Capture the cell that displays the provided text and extract its [x, y] central coordinate. 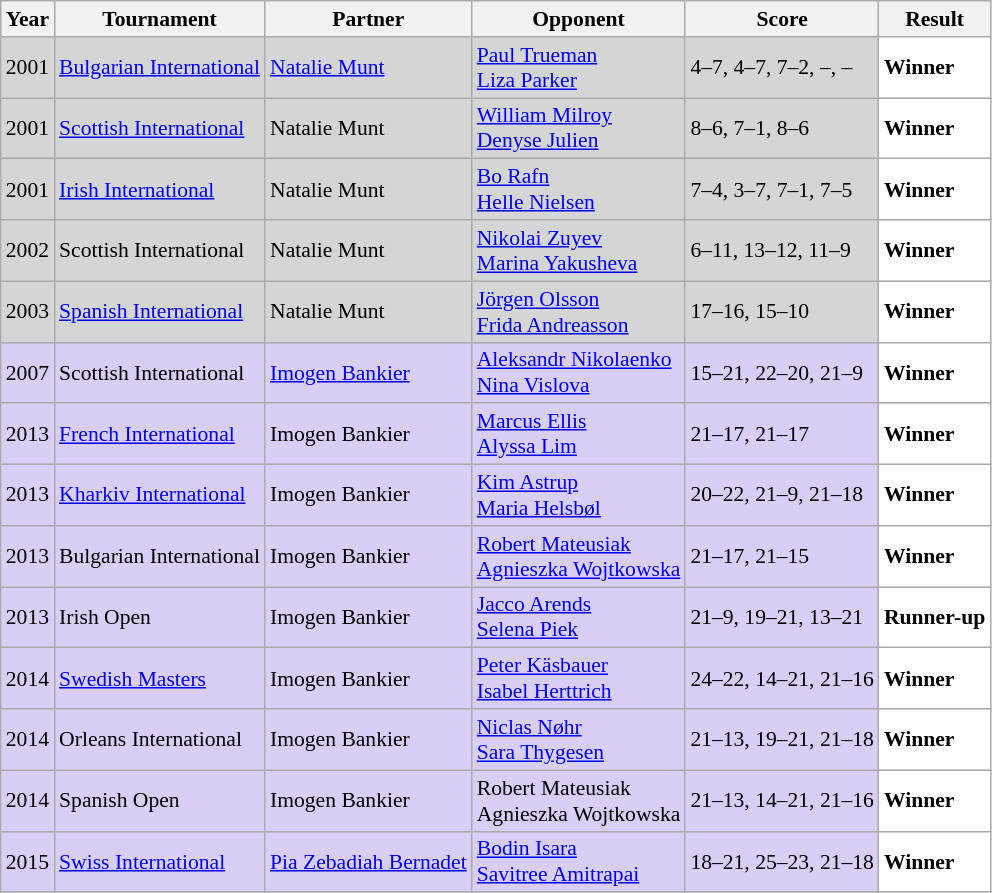
Nikolai Zuyev Marina Yakusheva [579, 250]
Orleans International [160, 740]
Bodin Isara Savitree Amitrapai [579, 862]
Jacco Arends Selena Piek [579, 618]
Year [28, 19]
18–21, 25–23, 21–18 [782, 862]
Marcus Ellis Alyssa Lim [579, 434]
Score [782, 19]
Kharkiv International [160, 496]
24–22, 14–21, 21–16 [782, 678]
Swiss International [160, 862]
Spanish Open [160, 800]
Pia Zebadiah Bernadet [368, 862]
6–11, 13–12, 11–9 [782, 250]
2003 [28, 312]
Peter Käsbauer Isabel Herttrich [579, 678]
17–16, 15–10 [782, 312]
Bo Rafn Helle Nielsen [579, 190]
Irish Open [160, 618]
2015 [28, 862]
Result [934, 19]
Niclas Nøhr Sara Thygesen [579, 740]
French International [160, 434]
21–13, 14–21, 21–16 [782, 800]
7–4, 3–7, 7–1, 7–5 [782, 190]
21–9, 19–21, 13–21 [782, 618]
Swedish Masters [160, 678]
Tournament [160, 19]
2002 [28, 250]
William Milroy Denyse Julien [579, 128]
Spanish International [160, 312]
2007 [28, 372]
21–17, 21–15 [782, 556]
20–22, 21–9, 21–18 [782, 496]
15–21, 22–20, 21–9 [782, 372]
21–17, 21–17 [782, 434]
Irish International [160, 190]
Runner-up [934, 618]
Jörgen Olsson Frida Andreasson [579, 312]
Paul Trueman Liza Parker [579, 68]
8–6, 7–1, 8–6 [782, 128]
Partner [368, 19]
Opponent [579, 19]
21–13, 19–21, 21–18 [782, 740]
Kim Astrup Maria Helsbøl [579, 496]
4–7, 4–7, 7–2, –, – [782, 68]
Aleksandr Nikolaenko Nina Vislova [579, 372]
